Return [X, Y] of the center of cell containing provided text 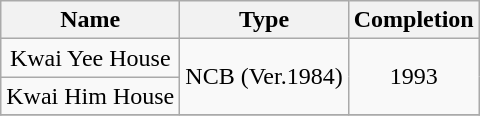
NCB (Ver.1984) [264, 77]
Kwai Him House [90, 96]
Type [264, 20]
Kwai Yee House [90, 58]
Name [90, 20]
1993 [414, 77]
Completion [414, 20]
